Scan for the cell matching the given text and deliver its (X, Y) coordinate at center. 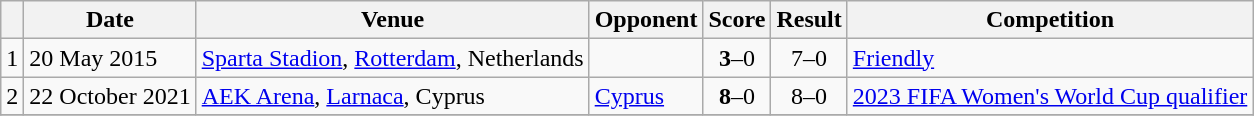
3–0 (737, 58)
Cyprus (646, 96)
Result (809, 20)
1 (12, 58)
Competition (1050, 20)
Opponent (646, 20)
20 May 2015 (110, 58)
2 (12, 96)
Sparta Stadion, Rotterdam, Netherlands (392, 58)
AEK Arena, Larnaca, Cyprus (392, 96)
Venue (392, 20)
Date (110, 20)
22 October 2021 (110, 96)
7–0 (809, 58)
Score (737, 20)
Friendly (1050, 58)
2023 FIFA Women's World Cup qualifier (1050, 96)
